Search for the cell housing the specified text and yield its (X, Y) center coordinate. 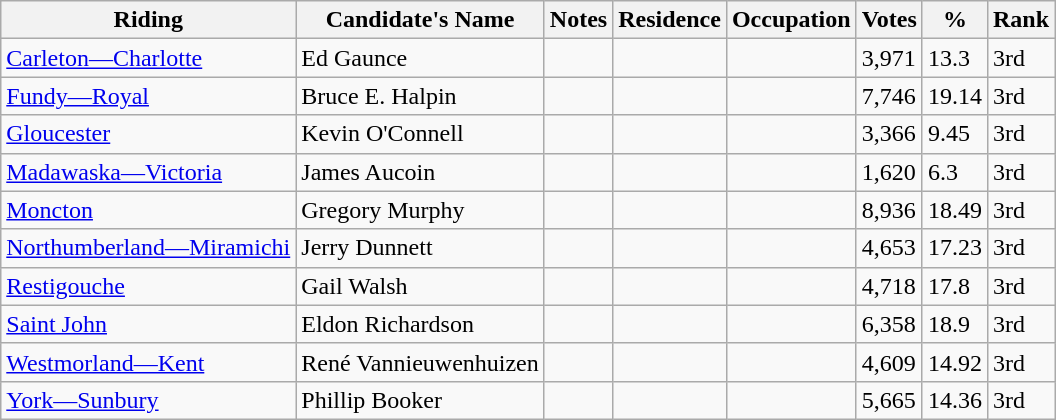
4,718 (889, 286)
3,971 (889, 58)
Gregory Murphy (420, 210)
Notes (578, 20)
Bruce E. Halpin (420, 96)
Gail Walsh (420, 286)
14.36 (954, 400)
Gloucester (148, 134)
Eldon Richardson (420, 324)
4,609 (889, 362)
James Aucoin (420, 172)
% (954, 20)
1,620 (889, 172)
4,653 (889, 248)
Saint John (148, 324)
Rank (1020, 20)
Residence (670, 20)
Madawaska—Victoria (148, 172)
3,366 (889, 134)
9.45 (954, 134)
York—Sunbury (148, 400)
5,665 (889, 400)
18.9 (954, 324)
Candidate's Name (420, 20)
Westmorland—Kent (148, 362)
19.14 (954, 96)
6,358 (889, 324)
Jerry Dunnett (420, 248)
17.8 (954, 286)
Ed Gaunce (420, 58)
Riding (148, 20)
18.49 (954, 210)
Votes (889, 20)
René Vannieuwenhuizen (420, 362)
7,746 (889, 96)
13.3 (954, 58)
Northumberland—Miramichi (148, 248)
Phillip Booker (420, 400)
Fundy—Royal (148, 96)
Carleton—Charlotte (148, 58)
14.92 (954, 362)
Kevin O'Connell (420, 134)
Moncton (148, 210)
8,936 (889, 210)
17.23 (954, 248)
6.3 (954, 172)
Restigouche (148, 286)
Occupation (791, 20)
